Locate the cell with the specified text and output its (X, Y) center coordinate. 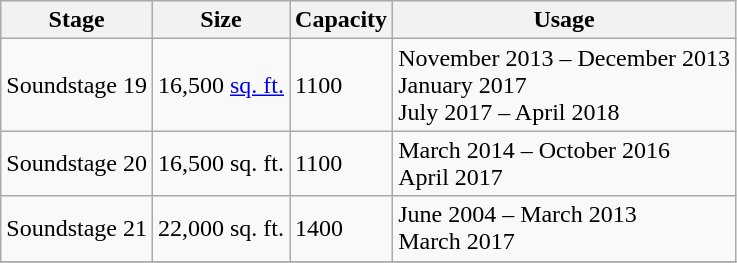
March 2014 – October 2016April 2017 (564, 164)
Stage (77, 20)
Size (220, 20)
November 2013 – December 2013January 2017July 2017 – April 2018 (564, 85)
22,000 sq. ft. (220, 228)
Soundstage 21 (77, 228)
June 2004 – March 2013March 2017 (564, 228)
Soundstage 19 (77, 85)
Capacity (342, 20)
Soundstage 20 (77, 164)
Usage (564, 20)
1400 (342, 228)
